Provide the (x, y) coordinate of the cell's center where the given text is located.  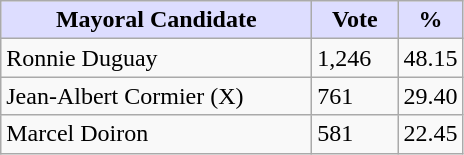
% (430, 20)
Vote (355, 20)
22.45 (430, 134)
Jean-Albert Cormier (X) (156, 96)
Mayoral Candidate (156, 20)
761 (355, 96)
Marcel Doiron (156, 134)
Ronnie Duguay (156, 58)
29.40 (430, 96)
581 (355, 134)
48.15 (430, 58)
1,246 (355, 58)
